Search for the cell housing the specified text and yield its (x, y) center coordinate. 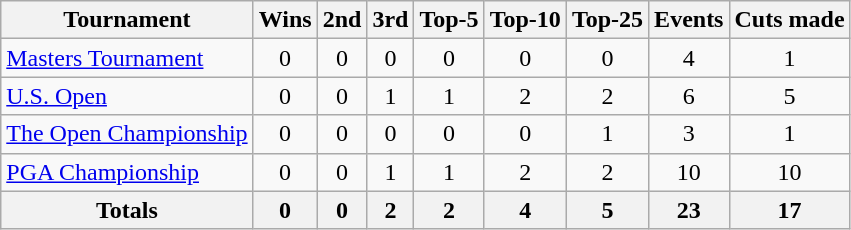
17 (790, 210)
Tournament (127, 20)
Top-10 (525, 20)
Wins (285, 20)
Masters Tournament (127, 58)
Events (689, 20)
2nd (342, 20)
6 (689, 96)
Cuts made (790, 20)
Top-5 (449, 20)
3rd (390, 20)
23 (689, 210)
U.S. Open (127, 96)
The Open Championship (127, 134)
Totals (127, 210)
3 (689, 134)
PGA Championship (127, 172)
Top-25 (607, 20)
